Search for the cell housing the specified text and yield its (x, y) center coordinate. 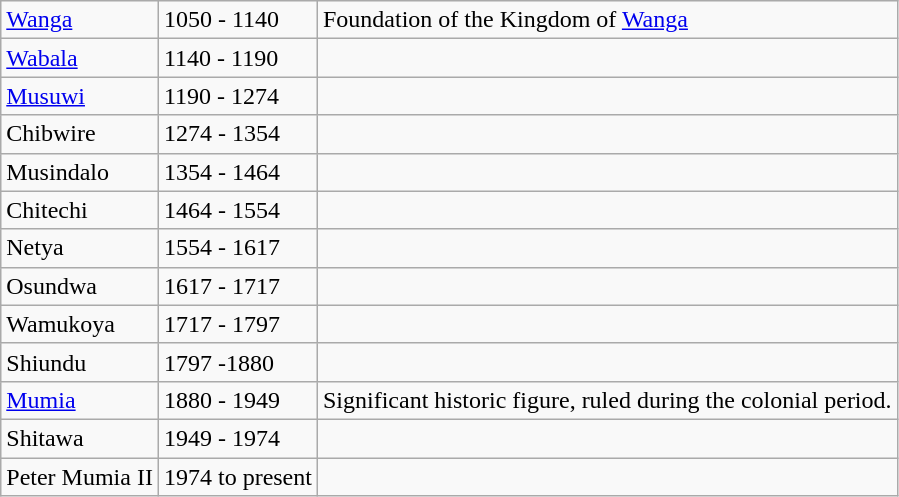
1274 - 1354 (238, 134)
Shiundu (80, 362)
Musindalo (80, 172)
1949 - 1974 (238, 438)
1190 - 1274 (238, 96)
Osundwa (80, 286)
Mumia (80, 400)
1880 - 1949 (238, 400)
Wamukoya (80, 324)
Significant historic figure, ruled during the colonial period. (607, 400)
1717 - 1797 (238, 324)
1140 - 1190 (238, 58)
Chibwire (80, 134)
1354 - 1464 (238, 172)
Foundation of the Kingdom of Wanga (607, 20)
Musuwi (80, 96)
1050 - 1140 (238, 20)
1617 - 1717 (238, 286)
Peter Mumia II (80, 477)
1797 -1880 (238, 362)
1464 - 1554 (238, 210)
1554 - 1617 (238, 248)
1974 to present (238, 477)
Wanga (80, 20)
Netya (80, 248)
Wabala (80, 58)
Shitawa (80, 438)
Chitechi (80, 210)
